Output the [x, y] coordinate of the center of the cell containing the given text.  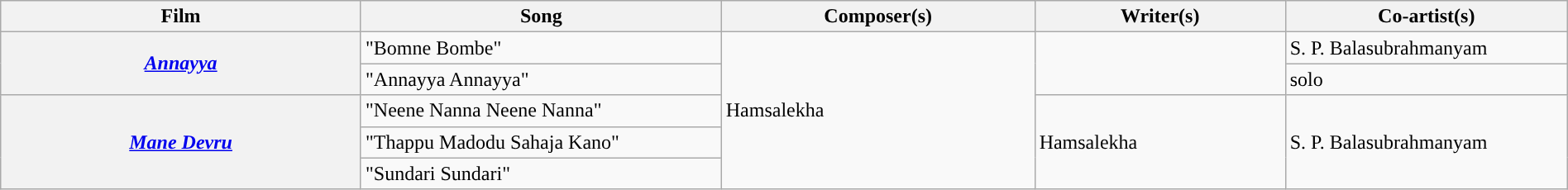
solo [1426, 79]
Film [181, 17]
"Annayya Annayya" [541, 79]
Co-artist(s) [1426, 17]
"Thappu Madodu Sahaja Kano" [541, 142]
"Neene Nanna Neene Nanna" [541, 111]
Song [541, 17]
Annayya [181, 64]
Mane Devru [181, 142]
Writer(s) [1159, 17]
Composer(s) [878, 17]
"Sundari Sundari" [541, 173]
"Bomne Bombe" [541, 48]
